Scan for the cell matching the given text and deliver its (X, Y) coordinate at center. 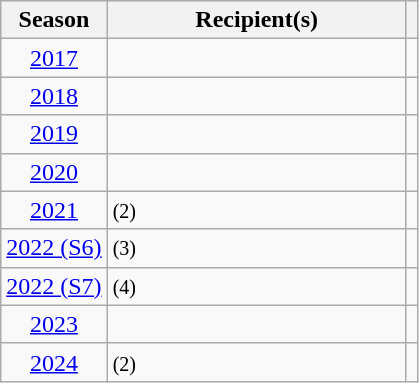
2019 (54, 134)
Recipient(s) (256, 20)
2024 (54, 362)
2021 (54, 210)
2022 (S7) (54, 286)
2018 (54, 96)
(4) (256, 286)
(3) (256, 248)
2020 (54, 172)
Season (54, 20)
2017 (54, 58)
2023 (54, 324)
2022 (S6) (54, 248)
